Find where the given text appears and provide that cell's center as [X, Y] coordinate. 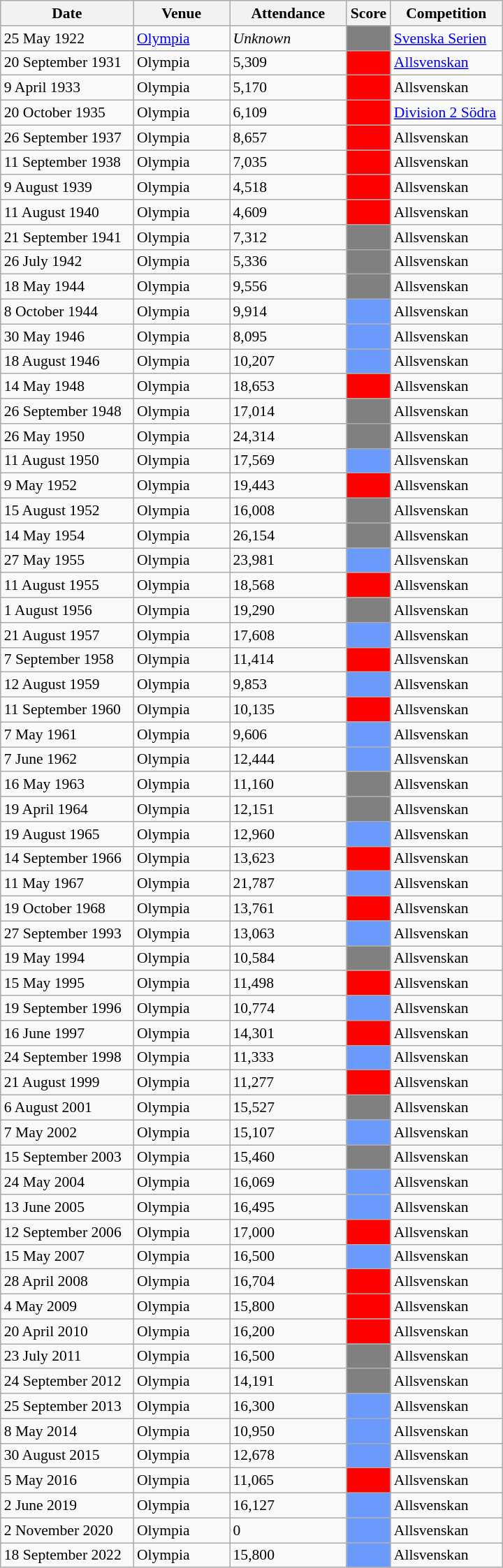
11 May 1967 [67, 884]
15 August 1952 [67, 511]
23 July 2011 [67, 1356]
7 June 1962 [67, 760]
8 May 2014 [67, 1431]
14,301 [288, 1033]
19 September 1996 [67, 1008]
9,556 [288, 287]
5,336 [288, 262]
6 August 2001 [67, 1108]
12 August 1959 [67, 685]
17,014 [288, 411]
16,008 [288, 511]
7,035 [288, 163]
20 September 1931 [67, 63]
9 August 1939 [67, 188]
18 May 1944 [67, 287]
4,609 [288, 212]
0 [288, 1530]
11,160 [288, 785]
16 May 1963 [67, 785]
18,653 [288, 387]
5,170 [288, 88]
15 May 2007 [67, 1257]
18,568 [288, 586]
17,569 [288, 461]
15,527 [288, 1108]
15 May 1995 [67, 984]
24 May 2004 [67, 1183]
12,960 [288, 834]
1 August 1956 [67, 610]
11 September 1960 [67, 710]
20 October 1935 [67, 113]
11,498 [288, 984]
26 September 1948 [67, 411]
14,191 [288, 1382]
13 June 2005 [67, 1207]
2 June 2019 [67, 1506]
10,584 [288, 959]
14 September 1966 [67, 859]
13,623 [288, 859]
16,495 [288, 1207]
9,606 [288, 734]
Attendance [288, 13]
14 May 1948 [67, 387]
21,787 [288, 884]
12,151 [288, 809]
16,704 [288, 1282]
18 August 1946 [67, 362]
19,290 [288, 610]
7,312 [288, 237]
16,200 [288, 1331]
7 May 2002 [67, 1132]
26,154 [288, 535]
8 October 1944 [67, 312]
30 August 2015 [67, 1456]
26 July 1942 [67, 262]
21 September 1941 [67, 237]
18 September 2022 [67, 1555]
24 September 2012 [67, 1382]
11,277 [288, 1083]
5 May 2016 [67, 1481]
9 April 1933 [67, 88]
30 May 1946 [67, 336]
23,981 [288, 561]
9 May 1952 [67, 486]
26 May 1950 [67, 436]
Svenska Serien [446, 38]
15,460 [288, 1157]
11 August 1950 [67, 461]
17,000 [288, 1232]
10,135 [288, 710]
11 August 1955 [67, 586]
10,207 [288, 362]
7 September 1958 [67, 660]
21 August 1999 [67, 1083]
Unknown [288, 38]
Date [67, 13]
16,127 [288, 1506]
9,853 [288, 685]
12,678 [288, 1456]
19 October 1968 [67, 909]
Competition [446, 13]
11 August 1940 [67, 212]
27 May 1955 [67, 561]
2 November 2020 [67, 1530]
9,914 [288, 312]
24 September 1998 [67, 1058]
10,774 [288, 1008]
15 September 2003 [67, 1157]
8,095 [288, 336]
19 August 1965 [67, 834]
16,300 [288, 1406]
20 April 2010 [67, 1331]
27 September 1993 [67, 933]
28 April 2008 [67, 1282]
16,069 [288, 1183]
Division 2 Södra [446, 113]
8,657 [288, 138]
13,761 [288, 909]
6,109 [288, 113]
19 May 1994 [67, 959]
Score [369, 13]
15,107 [288, 1132]
7 May 1961 [67, 734]
4 May 2009 [67, 1307]
5,309 [288, 63]
19 April 1964 [67, 809]
11 September 1938 [67, 163]
25 September 2013 [67, 1406]
17,608 [288, 635]
11,333 [288, 1058]
26 September 1937 [67, 138]
25 May 1922 [67, 38]
24,314 [288, 436]
21 August 1957 [67, 635]
16 June 1997 [67, 1033]
13,063 [288, 933]
19,443 [288, 486]
Venue [182, 13]
12 September 2006 [67, 1232]
11,065 [288, 1481]
14 May 1954 [67, 535]
4,518 [288, 188]
10,950 [288, 1431]
11,414 [288, 660]
12,444 [288, 760]
